Search for the cell housing the specified text and yield its [x, y] center coordinate. 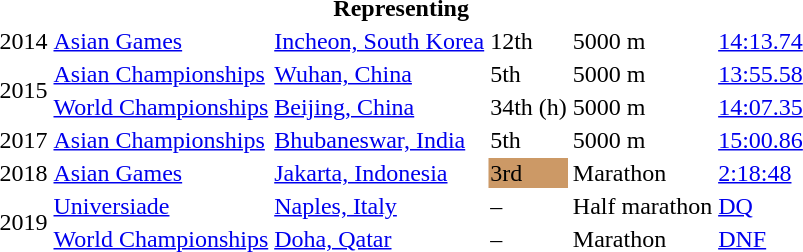
Jakarta, Indonesia [380, 173]
Universiade [161, 206]
Marathon [642, 173]
34th (h) [529, 107]
Beijing, China [380, 107]
12th [529, 41]
3rd [529, 173]
Incheon, South Korea [380, 41]
Half marathon [642, 206]
– [529, 206]
Bhubaneswar, India [380, 140]
Wuhan, China [380, 74]
World Championships [161, 107]
Naples, Italy [380, 206]
